Detect which cell encompasses the target text, then output its (X, Y) center coordinate. 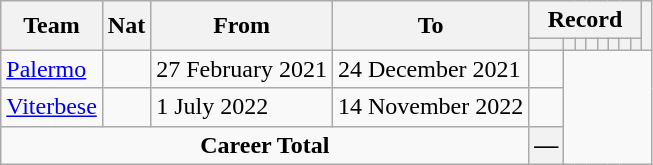
— (546, 145)
Nat (126, 26)
To (430, 26)
Viterbese (52, 107)
Team (52, 26)
Palermo (52, 69)
Record (585, 20)
1 July 2022 (242, 107)
Career Total (265, 145)
14 November 2022 (430, 107)
24 December 2021 (430, 69)
From (242, 26)
27 February 2021 (242, 69)
